Identify which cell holds the provided text, then report its [X, Y] central coordinate. 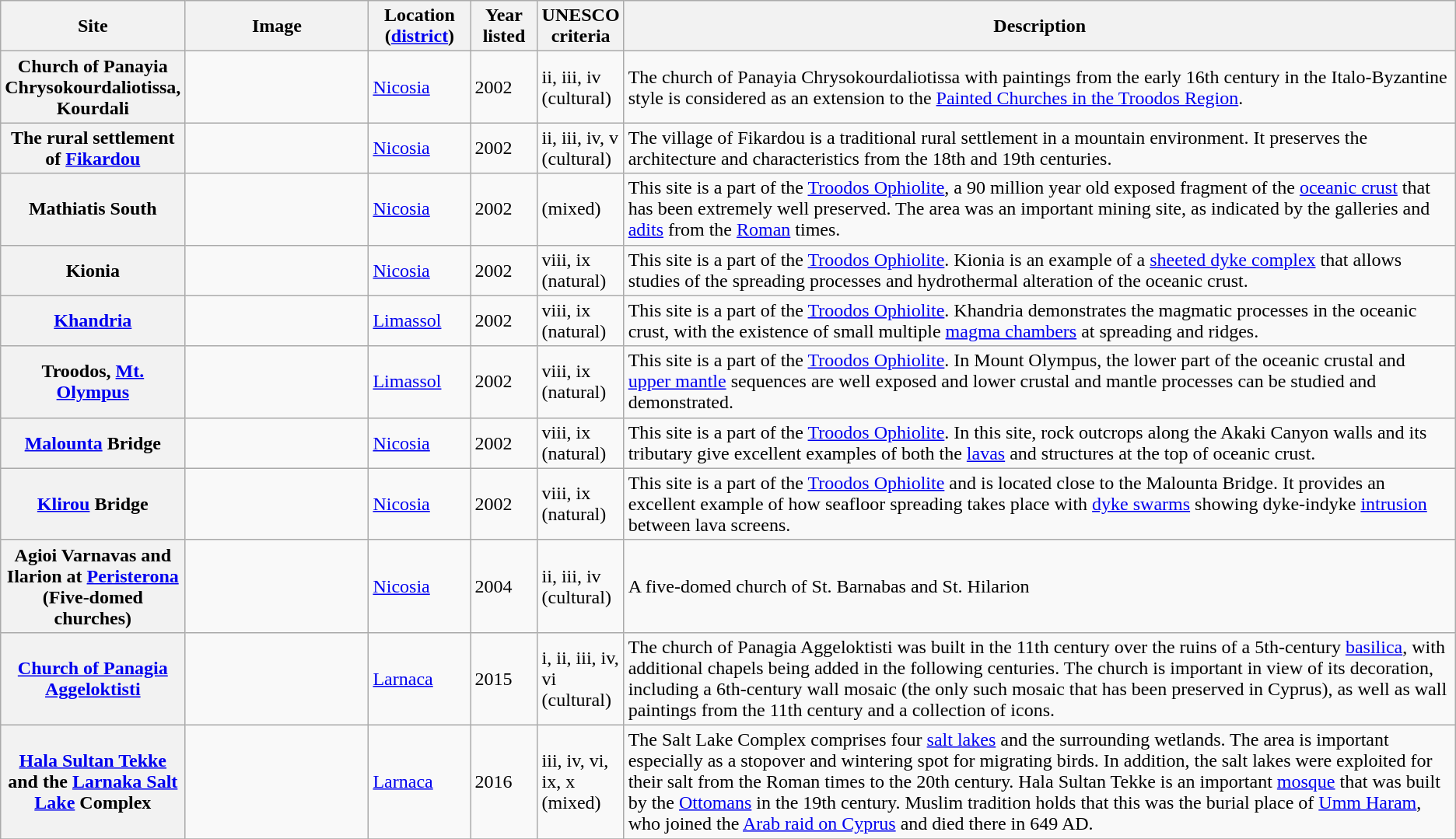
Khandria [93, 320]
UNESCO criteria [580, 26]
Klirou Bridge [93, 504]
iii, iv, vi, ix, x (mixed) [580, 781]
Church of Panagia Aggeloktisti [93, 678]
Location (district) [420, 26]
Hala Sultan Tekke and the Larnaka Salt Lake Complex [93, 781]
Agioi Varnavas and Ilarion at Peristerona (Five-domed churches) [93, 586]
Malounta Bridge [93, 443]
(mixed) [580, 209]
2016 [504, 781]
Kionia [93, 271]
Description [1039, 26]
Church of Panayia Chrysokourdaliotissa, Kourdali [93, 87]
ii, iii, iv, v (cultural) [580, 148]
Image [277, 26]
2004 [504, 586]
2015 [504, 678]
i, ii, iii, iv, vi (cultural) [580, 678]
Troodos, Mt. Olympus [93, 382]
Site [93, 26]
A five-domed church of St. Barnabas and St. Hilarion [1039, 586]
Year listed [504, 26]
Mathiatis South [93, 209]
The rural settlement of Fikardou [93, 148]
